Detect which cell encompasses the target text, then output its (X, Y) center coordinate. 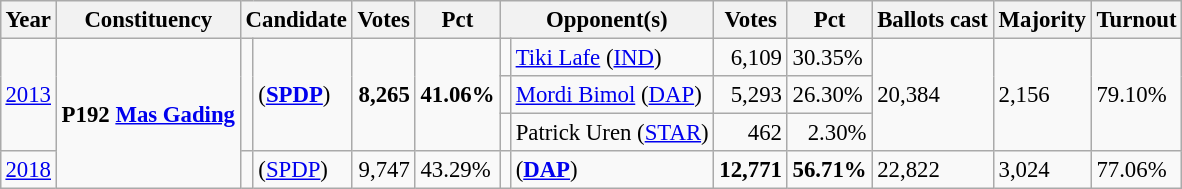
Year (28, 20)
22,822 (932, 170)
Patrick Uren (STAR) (612, 133)
8,265 (384, 94)
Tiki Lafe (IND) (612, 57)
2,156 (1042, 94)
Constituency (148, 20)
Turnout (1136, 20)
Majority (1042, 20)
(DAP) (612, 170)
79.10% (1136, 94)
Ballots cast (932, 20)
3,024 (1042, 170)
26.30% (830, 95)
5,293 (750, 95)
77.06% (1136, 170)
Mordi Bimol (DAP) (612, 95)
462 (750, 133)
P192 Mas Gading (148, 113)
Candidate (296, 20)
43.29% (458, 170)
2013 (28, 94)
20,384 (932, 94)
56.71% (830, 170)
6,109 (750, 57)
2018 (28, 170)
2.30% (830, 133)
41.06% (458, 94)
12,771 (750, 170)
9,747 (384, 170)
30.35% (830, 57)
Opponent(s) (607, 20)
